Scan for the cell matching the given text and deliver its [x, y] coordinate at center. 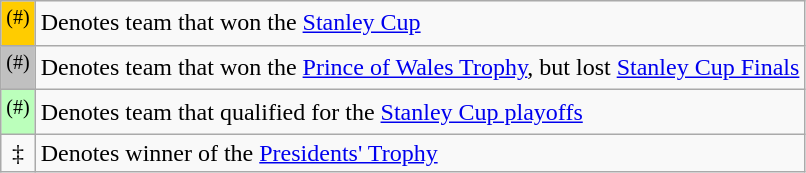
‡ [18, 153]
Denotes team that won the Prince of Wales Trophy, but lost Stanley Cup Finals [420, 68]
Denotes team that qualified for the Stanley Cup playoffs [420, 112]
Denotes team that won the Stanley Cup [420, 24]
Denotes winner of the Presidents' Trophy [420, 153]
